Scan for the cell matching the given text and deliver its [x, y] coordinate at center. 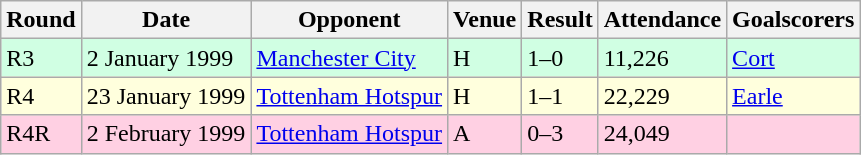
A [485, 134]
Round [41, 20]
1–0 [560, 58]
R4 [41, 96]
Goalscorers [794, 20]
2 January 1999 [166, 58]
23 January 1999 [166, 96]
2 February 1999 [166, 134]
Manchester City [350, 58]
1–1 [560, 96]
Attendance [662, 20]
Opponent [350, 20]
24,049 [662, 134]
Cort [794, 58]
Result [560, 20]
Earle [794, 96]
Date [166, 20]
Venue [485, 20]
11,226 [662, 58]
0–3 [560, 134]
22,229 [662, 96]
R4R [41, 134]
R3 [41, 58]
